Output the (X, Y) coordinate of the center of the cell containing the given text.  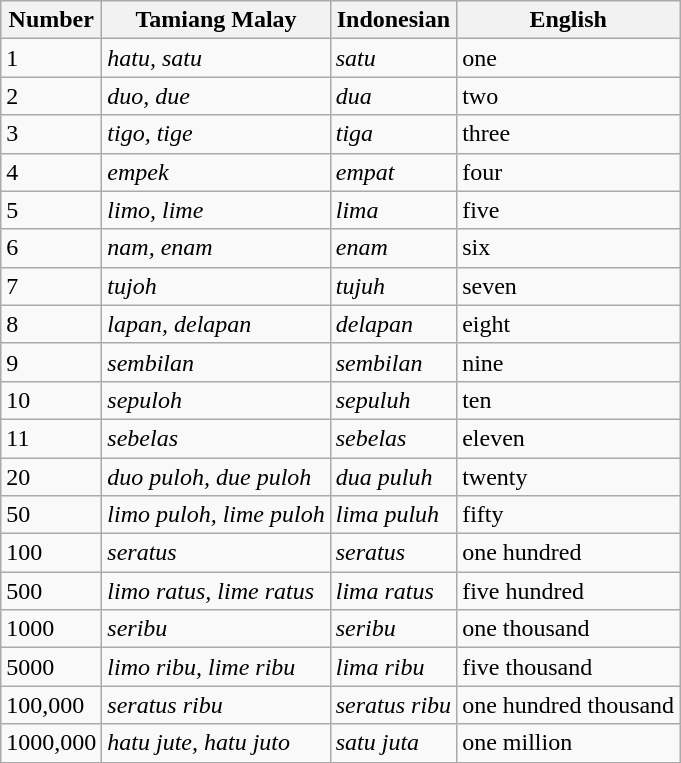
5 (52, 210)
seven (568, 286)
twenty (568, 477)
lima ribu (393, 667)
two (568, 96)
50 (52, 515)
5000 (52, 667)
limo ratus, lime ratus (216, 591)
500 (52, 591)
one hundred thousand (568, 705)
English (568, 20)
Tamiang Malay (216, 20)
1 (52, 58)
tujoh (216, 286)
satu juta (393, 743)
delapan (393, 324)
five thousand (568, 667)
dua puluh (393, 477)
five (568, 210)
1000 (52, 629)
7 (52, 286)
nam, enam (216, 248)
100 (52, 553)
one hundred (568, 553)
five hundred (568, 591)
6 (52, 248)
duo, due (216, 96)
empat (393, 172)
four (568, 172)
tigo, tige (216, 134)
8 (52, 324)
20 (52, 477)
11 (52, 438)
limo puloh, lime puloh (216, 515)
Number (52, 20)
lima (393, 210)
enam (393, 248)
dua (393, 96)
9 (52, 362)
one million (568, 743)
duo puloh, due puloh (216, 477)
limo, lime (216, 210)
lima puluh (393, 515)
ten (568, 400)
Indonesian (393, 20)
three (568, 134)
one (568, 58)
tiga (393, 134)
tujuh (393, 286)
nine (568, 362)
100,000 (52, 705)
lapan, delapan (216, 324)
10 (52, 400)
fifty (568, 515)
eight (568, 324)
4 (52, 172)
satu (393, 58)
sepuluh (393, 400)
lima ratus (393, 591)
3 (52, 134)
2 (52, 96)
six (568, 248)
hatu jute, hatu juto (216, 743)
eleven (568, 438)
limo ribu, lime ribu (216, 667)
empek (216, 172)
sepuloh (216, 400)
1000,000 (52, 743)
hatu, satu (216, 58)
one thousand (568, 629)
